Output the (X, Y) coordinate of the center of the cell containing the given text.  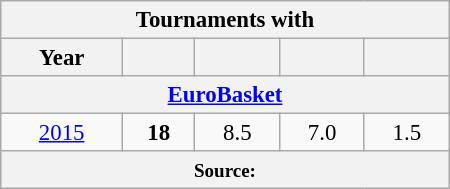
Tournaments with (225, 20)
8.5 (238, 133)
7.0 (322, 133)
18 (159, 133)
Source: (225, 170)
Year (62, 58)
EuroBasket (225, 95)
2015 (62, 133)
1.5 (406, 133)
